Detect which cell encompasses the target text, then output its [x, y] center coordinate. 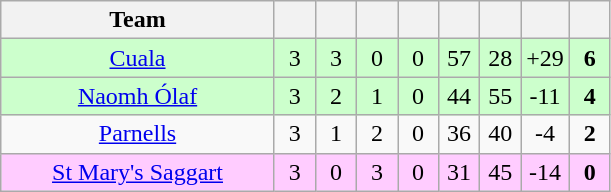
40 [500, 134]
Cuala [138, 58]
31 [460, 172]
36 [460, 134]
28 [500, 58]
45 [500, 172]
+29 [546, 58]
6 [590, 58]
Naomh Ólaf [138, 96]
-4 [546, 134]
Team [138, 20]
4 [590, 96]
55 [500, 96]
57 [460, 58]
-11 [546, 96]
St Mary's Saggart [138, 172]
Parnells [138, 134]
-14 [546, 172]
44 [460, 96]
